Detect which cell encompasses the target text, then output its [X, Y] center coordinate. 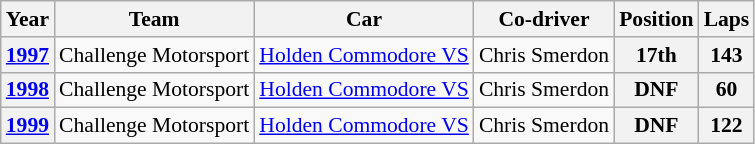
17th [656, 55]
122 [727, 126]
Position [656, 19]
Laps [727, 19]
Year [28, 19]
143 [727, 55]
Car [364, 19]
1999 [28, 126]
Team [154, 19]
60 [727, 90]
1997 [28, 55]
1998 [28, 90]
Co-driver [544, 19]
